Capture the cell that displays the provided text and extract its [x, y] central coordinate. 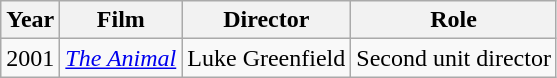
Director [266, 20]
The Animal [121, 58]
Luke Greenfield [266, 58]
2001 [30, 58]
Second unit director [454, 58]
Film [121, 20]
Role [454, 20]
Year [30, 20]
